Output the (x, y) coordinate of the center of the cell containing the given text.  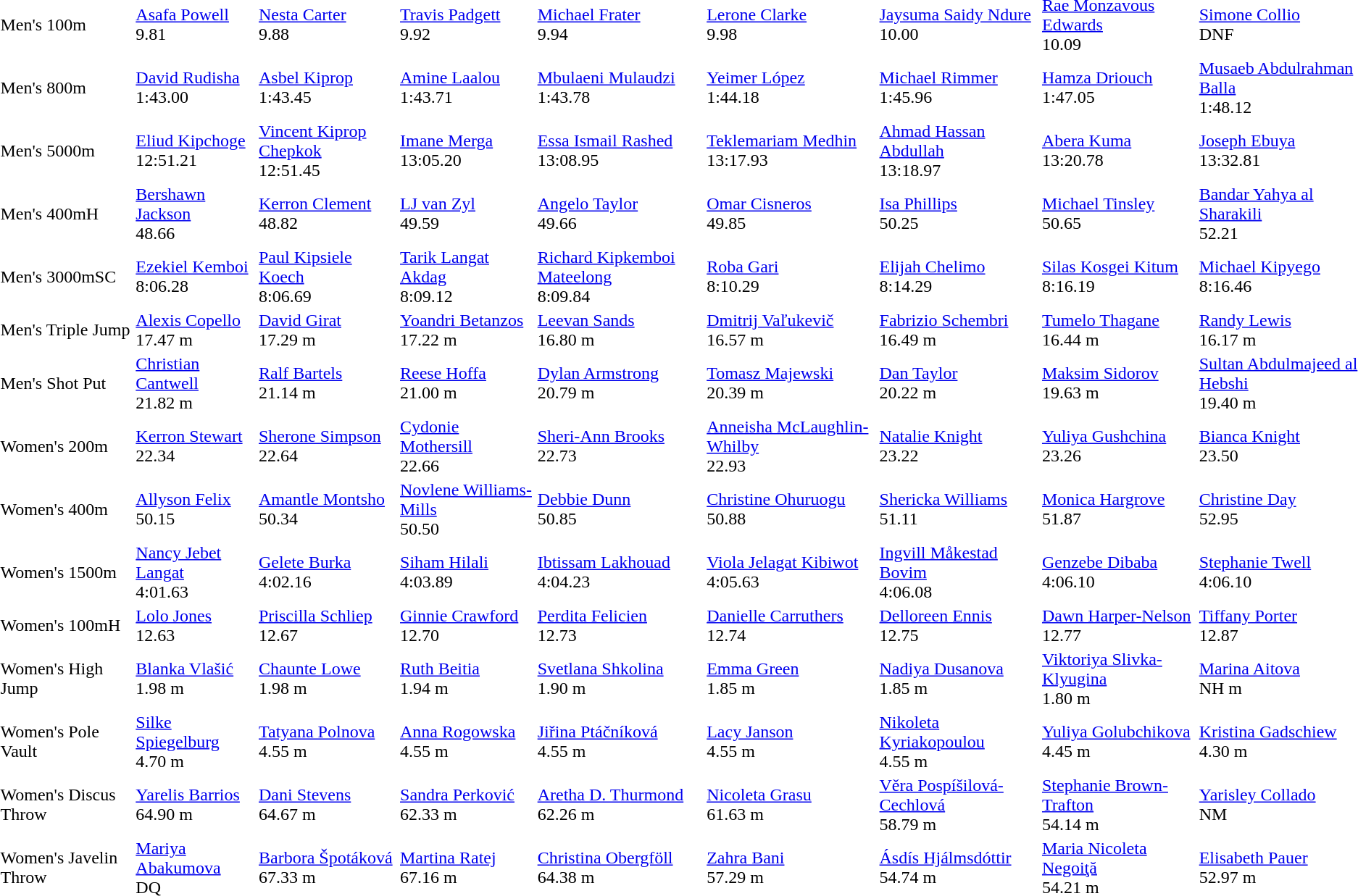
Yarelis Barrios 64.90 m (196, 805)
Amine Laalou 1:43.71 (467, 88)
Tarik Langat Akdag 8:09.12 (467, 277)
Omar Cisneros 49.85 (791, 214)
Imane Merga 13:05.20 (467, 151)
Alexis Copello 17.47 m (196, 330)
Allyson Felix 50.15 (196, 509)
Maksim Sidorov 19.63 m (1118, 383)
Blanka Vlašić 1.98 m (196, 679)
Perdita Felicien 12.73 (620, 626)
Priscilla Schliep 12.67 (328, 626)
Ginnie Crawford 12.70 (467, 626)
Michael Rimmer 1:45.96 (958, 88)
Debbie Dunn 50.85 (620, 509)
David Girat 17.29 m (328, 330)
Essa Ismail Rashed 13:08.95 (620, 151)
Elijah Chelimo 8:14.29 (958, 277)
Ruth Beitia 1.94 m (467, 679)
Christian Cantwell 21.82 m (196, 383)
Yuliya Golubchikova 4.45 m (1118, 742)
Lolo Jones 12.63 (196, 626)
Leevan Sands 16.80 m (620, 330)
Asbel Kiprop 1:43.45 (328, 88)
Sheri-Ann Brooks 22.73 (620, 446)
David Rudisha 1:43.00 (196, 88)
Siham Hilali 4:03.89 (467, 572)
Ibtissam Lakhouad 4:04.23 (620, 572)
Tatyana Polnova 4.55 m (328, 742)
Yeimer López 1:44.18 (791, 88)
Silas Kosgei Kitum 8:16.19 (1118, 277)
Věra Pospíšilová-Cechlová 58.79 m (958, 805)
Nikoleta Kyriakopoulou 4.55 m (958, 742)
Natalie Knight 23.22 (958, 446)
Yuliya Gushchina 23.26 (1118, 446)
Jiřina Ptáčníková 4.55 m (620, 742)
Vincent Kiprop Chepkok 12:51.45 (328, 151)
Yoandri Betanzos 17.22 m (467, 330)
Anna Rogowska 4.55 m (467, 742)
Reese Hoffa 21.00 m (467, 383)
Fabrizio Schembri 16.49 m (958, 330)
Dawn Harper-Nelson 12.77 (1118, 626)
Stephanie Brown-Trafton 54.14 m (1118, 805)
Shericka Williams 51.11 (958, 509)
Christine Ohuruogu 50.88 (791, 509)
Tumelo Thagane 16.44 m (1118, 330)
Emma Green 1.85 m (791, 679)
Richard Kipkemboi Mateelong 8:09.84 (620, 277)
Silke Spiegelburg 4.70 m (196, 742)
Aretha D. Thurmond 62.26 m (620, 805)
Viktoriya Slivka-Klyugina 1.80 m (1118, 679)
Paul Kipsiele Koech 8:06.69 (328, 277)
Genzebe Dibaba 4:06.10 (1118, 572)
Amantle Montsho 50.34 (328, 509)
Lacy Janson 4.55 m (791, 742)
Kerron Clement 48.82 (328, 214)
Roba Gari 8:10.29 (791, 277)
LJ van Zyl 49.59 (467, 214)
Nicoleta Grasu 61.63 m (791, 805)
Delloreen Ennis 12.75 (958, 626)
Angelo Taylor 49.66 (620, 214)
Sandra Perković 62.33 m (467, 805)
Dan Taylor 20.22 m (958, 383)
Bershawn Jackson 48.66 (196, 214)
Eliud Kipchoge 12:51.21 (196, 151)
Teklemariam Medhin 13:17.93 (791, 151)
Kerron Stewart 22.34 (196, 446)
Abera Kuma 13:20.78 (1118, 151)
Tomasz Majewski 20.39 m (791, 383)
Monica Hargrove 51.87 (1118, 509)
Dylan Armstrong 20.79 m (620, 383)
Ezekiel Kemboi 8:06.28 (196, 277)
Hamza Driouch 1:47.05 (1118, 88)
Ingvill Måkestad Bovim 4:06.08 (958, 572)
Mbulaeni Mulaudzi 1:43.78 (620, 88)
Dmitrij Vaľukevič 16.57 m (791, 330)
Michael Tinsley 50.65 (1118, 214)
Sherone Simpson 22.64 (328, 446)
Dani Stevens 64.67 m (328, 805)
Novlene Williams-Mills 50.50 (467, 509)
Danielle Carruthers 12.74 (791, 626)
Viola Jelagat Kibiwot 4:05.63 (791, 572)
Gelete Burka 4:02.16 (328, 572)
Cydonie Mothersill 22.66 (467, 446)
Nadiya Dusanova 1.85 m (958, 679)
Isa Phillips 50.25 (958, 214)
Chaunte Lowe 1.98 m (328, 679)
Nancy Jebet Langat 4:01.63 (196, 572)
Ahmad Hassan Abdullah 13:18.97 (958, 151)
Svetlana Shkolina 1.90 m (620, 679)
Anneisha McLaughlin-Whilby 22.93 (791, 446)
Ralf Bartels 21.14 m (328, 383)
